Return [X, Y] of the center of cell containing provided text 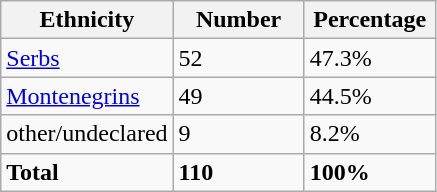
100% [370, 172]
110 [238, 172]
9 [238, 134]
Total [87, 172]
47.3% [370, 58]
Montenegrins [87, 96]
44.5% [370, 96]
8.2% [370, 134]
Percentage [370, 20]
Ethnicity [87, 20]
Number [238, 20]
other/undeclared [87, 134]
Serbs [87, 58]
49 [238, 96]
52 [238, 58]
